Extract the [X, Y] coordinate from the center of the cell holding the provided text.  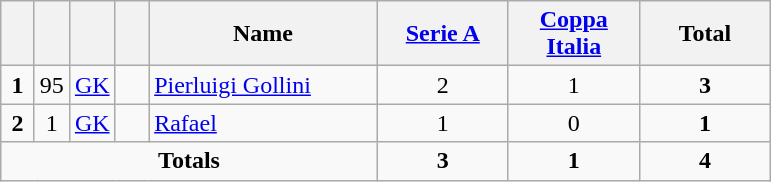
Totals [189, 161]
Name [264, 34]
Rafael [264, 123]
4 [704, 161]
Coppa Italia [574, 34]
0 [574, 123]
Pierluigi Gollini [264, 85]
Total [704, 34]
95 [52, 85]
Serie A [442, 34]
